Locate the cell with the specified text and output its (X, Y) center coordinate. 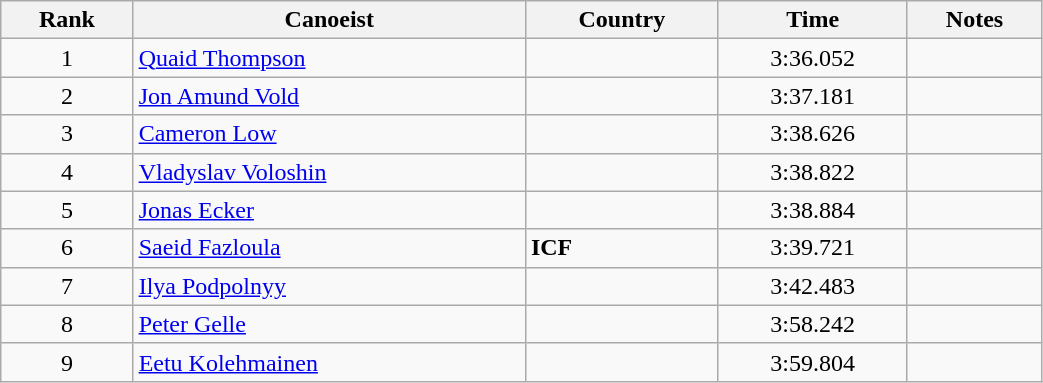
ICF (622, 248)
3:58.242 (812, 324)
Rank (67, 20)
Country (622, 20)
Ilya Podpolnyy (329, 286)
3 (67, 134)
3:59.804 (812, 362)
Peter Gelle (329, 324)
Jon Amund Vold (329, 96)
3:38.822 (812, 172)
Vladyslav Voloshin (329, 172)
3:38.626 (812, 134)
7 (67, 286)
Quaid Thompson (329, 58)
2 (67, 96)
8 (67, 324)
Time (812, 20)
3:42.483 (812, 286)
9 (67, 362)
Eetu Kolehmainen (329, 362)
4 (67, 172)
3:36.052 (812, 58)
5 (67, 210)
1 (67, 58)
Saeid Fazloula (329, 248)
3:38.884 (812, 210)
Canoeist (329, 20)
6 (67, 248)
Cameron Low (329, 134)
3:37.181 (812, 96)
Notes (974, 20)
3:39.721 (812, 248)
Jonas Ecker (329, 210)
